Return the [X, Y] coordinate for the center point of the cell that contains the specified text.  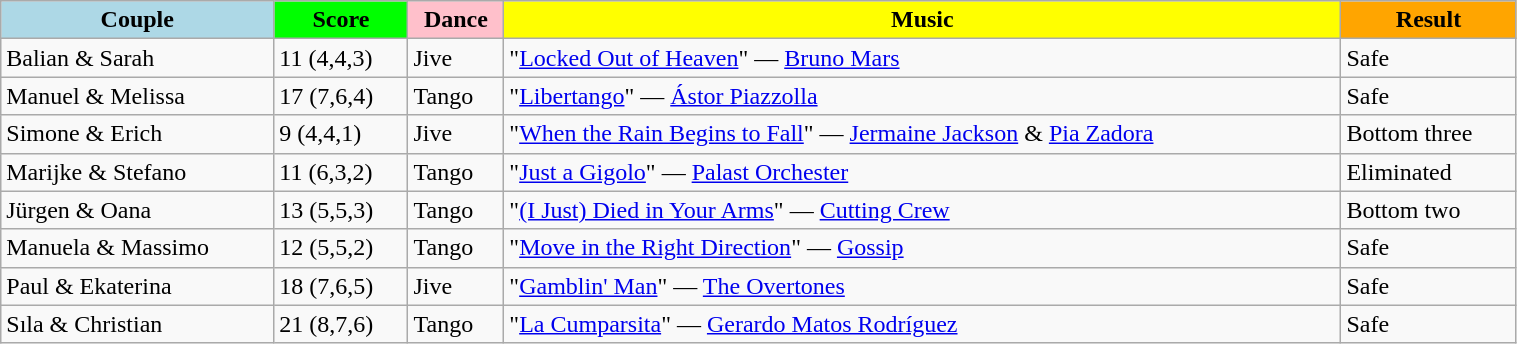
"(I Just) Died in Your Arms" — Cutting Crew [922, 210]
21 (8,7,6) [341, 324]
"Gamblin' Man" — The Overtones [922, 286]
Bottom three [1428, 134]
Simone & Erich [138, 134]
9 (4,4,1) [341, 134]
Paul & Ekaterina [138, 286]
"When the Rain Begins to Fall" — Jermaine Jackson & Pia Zadora [922, 134]
Bottom two [1428, 210]
12 (5,5,2) [341, 248]
Marijke & Stefano [138, 172]
Music [922, 20]
Eliminated [1428, 172]
"Just a Gigolo" — Palast Orchester [922, 172]
Dance [456, 20]
18 (7,6,5) [341, 286]
Jürgen & Oana [138, 210]
11 (6,3,2) [341, 172]
Score [341, 20]
"Move in the Right Direction" — Gossip [922, 248]
"Locked Out of Heaven" — Bruno Mars [922, 58]
Result [1428, 20]
"Libertango" — Ástor Piazzolla [922, 96]
11 (4,4,3) [341, 58]
17 (7,6,4) [341, 96]
13 (5,5,3) [341, 210]
Manuel & Melissa [138, 96]
Balian & Sarah [138, 58]
Couple [138, 20]
Manuela & Massimo [138, 248]
"La Cumparsita" — Gerardo Matos Rodríguez [922, 324]
Sıla & Christian [138, 324]
